Provide the [X, Y] coordinate of the cell's center where the given text is located.  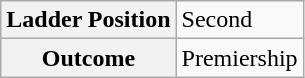
Ladder Position [88, 20]
Premiership [240, 58]
Outcome [88, 58]
Second [240, 20]
